From the cell containing the given text, extract its center point as (x, y) coordinate. 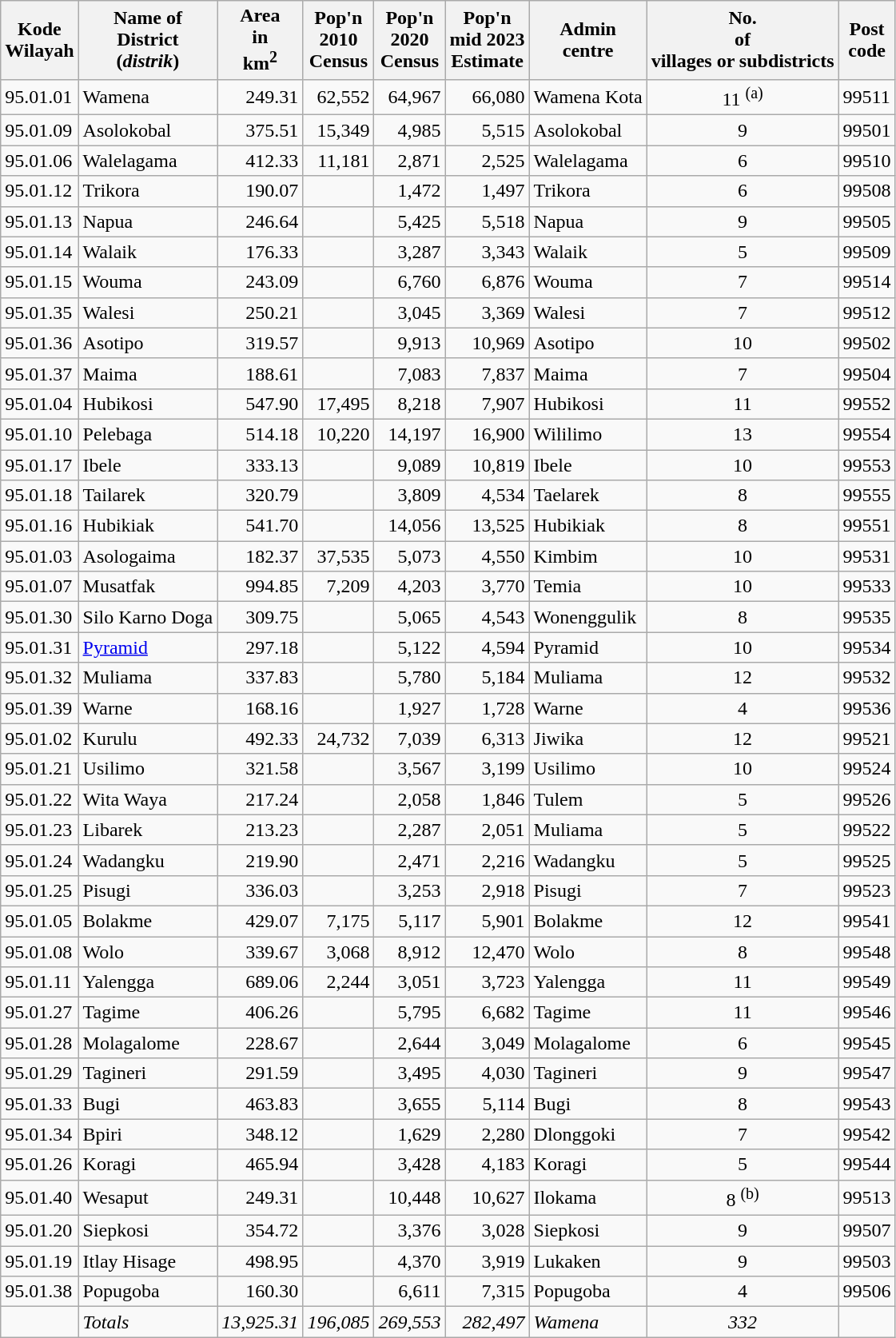
10,819 (488, 465)
95.01.06 (40, 161)
99523 (866, 890)
99555 (866, 496)
7,209 (339, 587)
7,083 (409, 373)
99509 (866, 252)
Silo Karno Doga (148, 617)
95.01.12 (40, 191)
354.72 (261, 1231)
62,552 (339, 98)
Admin centre (588, 40)
3,343 (488, 252)
99553 (866, 465)
Lukaken (588, 1261)
Ilokama (588, 1197)
95.01.14 (40, 252)
17,495 (339, 404)
No. ofvillages or subdistricts (743, 40)
99506 (866, 1292)
7,837 (488, 373)
5,184 (488, 678)
2,287 (409, 830)
99547 (866, 1073)
95.01.08 (40, 952)
95.01.28 (40, 1043)
228.67 (261, 1043)
99507 (866, 1231)
99501 (866, 130)
95.01.29 (40, 1073)
3,045 (409, 313)
95.01.34 (40, 1134)
3,655 (409, 1104)
95.01.35 (40, 313)
95.01.07 (40, 587)
Tailarek (148, 496)
190.07 (261, 191)
6,611 (409, 1292)
Pelebaga (148, 434)
1,472 (409, 191)
Pop'n mid 2023Estimate (488, 40)
99526 (866, 799)
213.23 (261, 830)
7,315 (488, 1292)
994.85 (261, 587)
5,073 (409, 556)
5,114 (488, 1104)
196,085 (339, 1322)
5,117 (409, 921)
319.57 (261, 343)
95.01.27 (40, 1013)
Wonenggulik (588, 617)
99522 (866, 830)
3,567 (409, 769)
498.95 (261, 1261)
13,925.31 (261, 1322)
8 (b) (743, 1197)
8,912 (409, 952)
2,051 (488, 830)
95.01.33 (40, 1104)
Jiwika (588, 739)
339.67 (261, 952)
269,553 (409, 1322)
95.01.32 (40, 678)
4,030 (488, 1073)
Wesaput (148, 1197)
3,287 (409, 252)
6,313 (488, 739)
2,216 (488, 860)
217.24 (261, 799)
Bpiri (148, 1134)
6,682 (488, 1013)
3,049 (488, 1043)
99532 (866, 678)
1,846 (488, 799)
168.16 (261, 708)
99533 (866, 587)
66,080 (488, 98)
Libarek (148, 830)
95.01.24 (40, 860)
99551 (866, 526)
95.01.15 (40, 282)
99543 (866, 1104)
99504 (866, 373)
3,770 (488, 587)
Itlay Hisage (148, 1261)
246.64 (261, 221)
95.01.25 (40, 890)
10,969 (488, 343)
3,253 (409, 890)
2,871 (409, 161)
14,197 (409, 434)
14,056 (409, 526)
13,525 (488, 526)
7,175 (339, 921)
Totals (148, 1322)
99502 (866, 343)
2,471 (409, 860)
176.33 (261, 252)
1,629 (409, 1134)
2,280 (488, 1134)
Kode Wilayah (40, 40)
99545 (866, 1043)
99521 (866, 739)
99510 (866, 161)
2,918 (488, 890)
2,525 (488, 161)
2,244 (339, 982)
99513 (866, 1197)
95.01.20 (40, 1231)
5,795 (409, 1013)
3,369 (488, 313)
99536 (866, 708)
95.01.21 (40, 769)
Area in km2 (261, 40)
99508 (866, 191)
182.37 (261, 556)
336.03 (261, 890)
333.13 (261, 465)
4,183 (488, 1165)
492.33 (261, 739)
Wililimo (588, 434)
Musatfak (148, 587)
95.01.01 (40, 98)
689.06 (261, 982)
375.51 (261, 130)
99541 (866, 921)
332 (743, 1322)
95.01.26 (40, 1165)
11,181 (339, 161)
Postcode (866, 40)
243.09 (261, 282)
95.01.30 (40, 617)
Kurulu (148, 739)
95.01.02 (40, 739)
6,876 (488, 282)
99534 (866, 647)
219.90 (261, 860)
99548 (866, 952)
4,534 (488, 496)
1,728 (488, 708)
337.83 (261, 678)
9,913 (409, 343)
Wamena Kota (588, 98)
99544 (866, 1165)
547.90 (261, 404)
3,376 (409, 1231)
7,907 (488, 404)
95.01.03 (40, 556)
465.94 (261, 1165)
3,723 (488, 982)
348.12 (261, 1134)
10,220 (339, 434)
10,627 (488, 1197)
95.01.13 (40, 221)
3,809 (409, 496)
8,218 (409, 404)
309.75 (261, 617)
95.01.22 (40, 799)
99549 (866, 982)
188.61 (261, 373)
Pop'n 2020 Census (409, 40)
4,550 (488, 556)
5,901 (488, 921)
3,199 (488, 769)
463.83 (261, 1104)
16,900 (488, 434)
320.79 (261, 496)
3,051 (409, 982)
Pop'n 2010Census (339, 40)
514.18 (261, 434)
95.01.37 (40, 373)
541.70 (261, 526)
99552 (866, 404)
95.01.09 (40, 130)
95.01.19 (40, 1261)
Temia (588, 587)
321.58 (261, 769)
3,495 (409, 1073)
291.59 (261, 1073)
5,515 (488, 130)
15,349 (339, 130)
99535 (866, 617)
9,089 (409, 465)
Wita Waya (148, 799)
3,428 (409, 1165)
95.01.16 (40, 526)
1,497 (488, 191)
5,122 (409, 647)
95.01.38 (40, 1292)
99531 (866, 556)
4,594 (488, 647)
4,370 (409, 1261)
429.07 (261, 921)
64,967 (409, 98)
99514 (866, 282)
95.01.23 (40, 830)
99505 (866, 221)
95.01.11 (40, 982)
95.01.05 (40, 921)
2,058 (409, 799)
Asologaima (148, 556)
Kimbim (588, 556)
Dlonggoki (588, 1134)
4,985 (409, 130)
406.26 (261, 1013)
1,927 (409, 708)
Taelarek (588, 496)
282,497 (488, 1322)
95.01.10 (40, 434)
95.01.39 (40, 708)
3,068 (339, 952)
95.01.18 (40, 496)
99512 (866, 313)
160.30 (261, 1292)
11 (a) (743, 98)
5,780 (409, 678)
13 (743, 434)
10,448 (409, 1197)
99542 (866, 1134)
4,203 (409, 587)
5,425 (409, 221)
297.18 (261, 647)
2,644 (409, 1043)
99554 (866, 434)
Name ofDistrict(distrik) (148, 40)
99525 (866, 860)
95.01.31 (40, 647)
250.21 (261, 313)
99546 (866, 1013)
95.01.17 (40, 465)
5,518 (488, 221)
5,065 (409, 617)
6,760 (409, 282)
4,543 (488, 617)
3,028 (488, 1231)
Tulem (588, 799)
7,039 (409, 739)
12,470 (488, 952)
37,535 (339, 556)
95.01.36 (40, 343)
95.01.40 (40, 1197)
24,732 (339, 739)
3,919 (488, 1261)
99524 (866, 769)
412.33 (261, 161)
95.01.04 (40, 404)
99503 (866, 1261)
99511 (866, 98)
